Search for the cell housing the specified text and yield its (x, y) center coordinate. 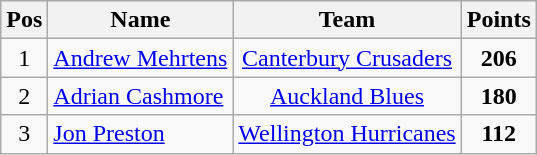
Points (498, 20)
Adrian Cashmore (140, 96)
Canterbury Crusaders (347, 58)
1 (24, 58)
Name (140, 20)
2 (24, 96)
Pos (24, 20)
Andrew Mehrtens (140, 58)
Wellington Hurricanes (347, 134)
Jon Preston (140, 134)
Team (347, 20)
3 (24, 134)
Auckland Blues (347, 96)
112 (498, 134)
206 (498, 58)
180 (498, 96)
